Pinpoint the cell where the given text exists, returning its (x, y) midpoint coordinate. 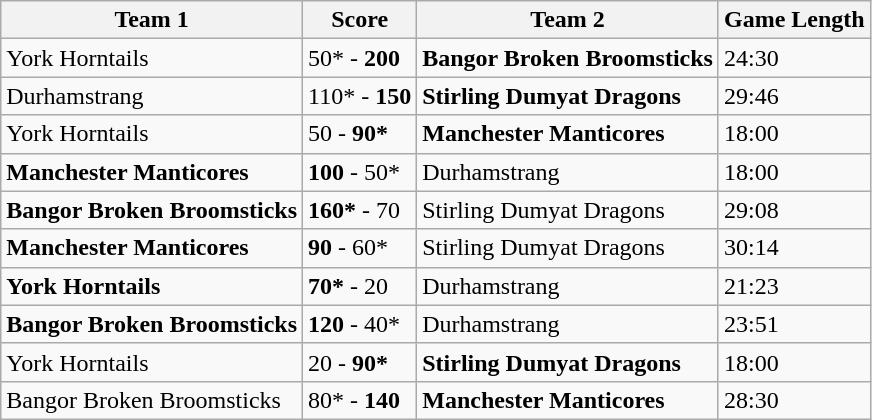
90 - 60* (360, 248)
24:30 (794, 58)
30:14 (794, 248)
20 - 90* (360, 362)
160* - 70 (360, 210)
120 - 40* (360, 324)
100 - 50* (360, 172)
70* - 20 (360, 286)
110* - 150 (360, 96)
Team 2 (568, 20)
29:46 (794, 96)
80* - 140 (360, 400)
50 - 90* (360, 134)
29:08 (794, 210)
28:30 (794, 400)
23:51 (794, 324)
Score (360, 20)
Game Length (794, 20)
Team 1 (152, 20)
21:23 (794, 286)
50* - 200 (360, 58)
